From the cell containing the given text, extract its center point as (X, Y) coordinate. 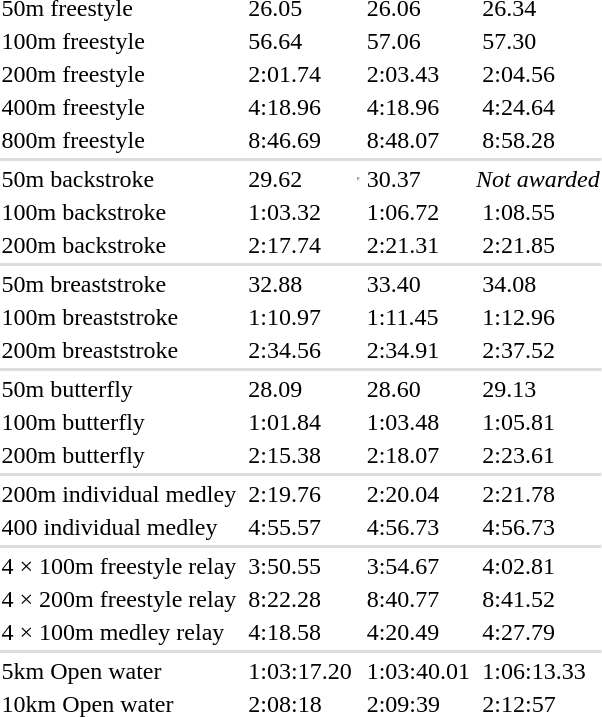
57.06 (418, 41)
4:27.79 (541, 632)
34.08 (541, 284)
200m freestyle (119, 74)
4 × 100m medley relay (119, 632)
4:18.58 (300, 632)
3:50.55 (300, 566)
2:20.04 (418, 494)
1:03.48 (418, 422)
200m backstroke (119, 245)
100m freestyle (119, 41)
8:40.77 (418, 599)
1:10.97 (300, 317)
400m freestyle (119, 107)
100m backstroke (119, 212)
8:48.07 (418, 140)
4 × 200m freestyle relay (119, 599)
200m breaststroke (119, 350)
1:11.45 (418, 317)
2:23.61 (541, 455)
29.13 (541, 389)
2:19.76 (300, 494)
4:02.81 (541, 566)
4 × 100m freestyle relay (119, 566)
1:05.81 (541, 422)
29.62 (300, 179)
4:24.64 (541, 107)
30.37 (418, 179)
2:37.52 (541, 350)
Not awarded (538, 179)
8:46.69 (300, 140)
50m butterfly (119, 389)
1:08.55 (541, 212)
2:03.43 (418, 74)
33.40 (418, 284)
1:03:40.01 (418, 671)
100m butterfly (119, 422)
2:21.85 (541, 245)
2:04.56 (541, 74)
50m backstroke (119, 179)
2:15.38 (300, 455)
2:21.78 (541, 494)
1:03.32 (300, 212)
4:20.49 (418, 632)
100m breaststroke (119, 317)
8:58.28 (541, 140)
2:18.07 (418, 455)
5km Open water (119, 671)
2:21.31 (418, 245)
1:03:17.20 (300, 671)
8:22.28 (300, 599)
50m breaststroke (119, 284)
32.88 (300, 284)
800m freestyle (119, 140)
2:17.74 (300, 245)
1:06.72 (418, 212)
57.30 (541, 41)
200m individual medley (119, 494)
2:01.74 (300, 74)
1:12.96 (541, 317)
200m butterfly (119, 455)
400 individual medley (119, 527)
3:54.67 (418, 566)
8:41.52 (541, 599)
2:34.91 (418, 350)
4:55.57 (300, 527)
1:01.84 (300, 422)
1:06:13.33 (541, 671)
28.60 (418, 389)
56.64 (300, 41)
2:34.56 (300, 350)
28.09 (300, 389)
